Search for the cell housing the specified text and yield its [x, y] center coordinate. 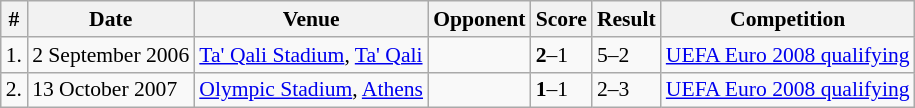
2 September 2006 [110, 55]
2. [14, 90]
Ta' Qali Stadium, Ta' Qali [311, 55]
Venue [311, 19]
1. [14, 55]
13 October 2007 [110, 90]
Score [562, 19]
# [14, 19]
2–1 [562, 55]
Olympic Stadium, Athens [311, 90]
2–3 [626, 90]
5–2 [626, 55]
Opponent [480, 19]
Competition [788, 19]
1–1 [562, 90]
Date [110, 19]
Result [626, 19]
